For the text-containing cell, return its midpoint in [x, y] coordinate format. 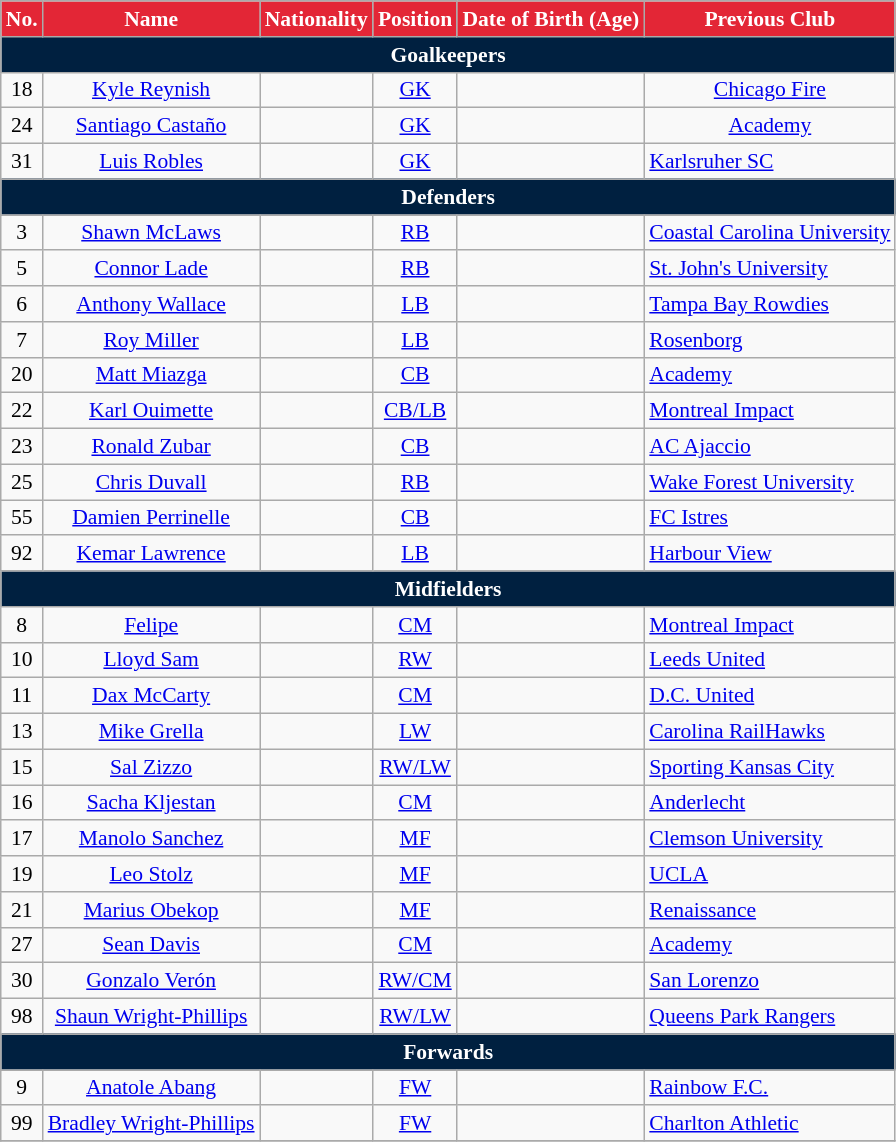
Felipe [152, 625]
Dax McCarty [152, 696]
Luis Robles [152, 162]
Karlsruher SC [770, 162]
Renaissance [770, 910]
11 [22, 696]
Marius Obekop [152, 910]
15 [22, 767]
Goalkeepers [448, 55]
21 [22, 910]
Name [152, 19]
18 [22, 90]
Midfielders [448, 589]
Previous Club [770, 19]
Position [415, 19]
9 [22, 1088]
30 [22, 981]
RW/CM [415, 981]
Charlton Athletic [770, 1124]
98 [22, 1017]
Santiago Castaño [152, 126]
Tampa Bay Rowdies [770, 304]
Chris Duvall [152, 482]
Shaun Wright-Phillips [152, 1017]
Wake Forest University [770, 482]
Roy Miller [152, 340]
Damien Perrinelle [152, 518]
Leeds United [770, 660]
Ronald Zubar [152, 447]
Rainbow F.C. [770, 1088]
D.C. United [770, 696]
Gonzalo Verón [152, 981]
17 [22, 839]
RW [415, 660]
Sporting Kansas City [770, 767]
7 [22, 340]
Anderlecht [770, 803]
Sal Zizzo [152, 767]
Coastal Carolina University [770, 233]
AC Ajaccio [770, 447]
Bradley Wright-Phillips [152, 1124]
CB/LB [415, 411]
St. John's University [770, 269]
Manolo Sanchez [152, 839]
Lloyd Sam [152, 660]
Karl Ouimette [152, 411]
31 [22, 162]
Connor Lade [152, 269]
Rosenborg [770, 340]
Mike Grella [152, 732]
Anthony Wallace [152, 304]
FC Istres [770, 518]
Date of Birth (Age) [550, 19]
Clemson University [770, 839]
5 [22, 269]
Shawn McLaws [152, 233]
Kemar Lawrence [152, 554]
Queens Park Rangers [770, 1017]
23 [22, 447]
Carolina RailHawks [770, 732]
UCLA [770, 874]
16 [22, 803]
99 [22, 1124]
Defenders [448, 197]
Anatole Abang [152, 1088]
13 [22, 732]
22 [22, 411]
27 [22, 945]
Matt Miazga [152, 375]
LW [415, 732]
6 [22, 304]
25 [22, 482]
Leo Stolz [152, 874]
Harbour View [770, 554]
55 [22, 518]
Sacha Kljestan [152, 803]
19 [22, 874]
No. [22, 19]
San Lorenzo [770, 981]
Sean Davis [152, 945]
10 [22, 660]
Nationality [316, 19]
24 [22, 126]
Forwards [448, 1052]
8 [22, 625]
Kyle Reynish [152, 90]
92 [22, 554]
Chicago Fire [770, 90]
3 [22, 233]
20 [22, 375]
